Return (x, y) of the center of cell containing provided text 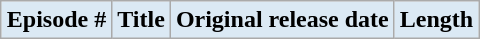
Original release date (282, 20)
Episode # (56, 20)
Length (436, 20)
Title (142, 20)
